Find where the given text appears and provide that cell's center as [x, y] coordinate. 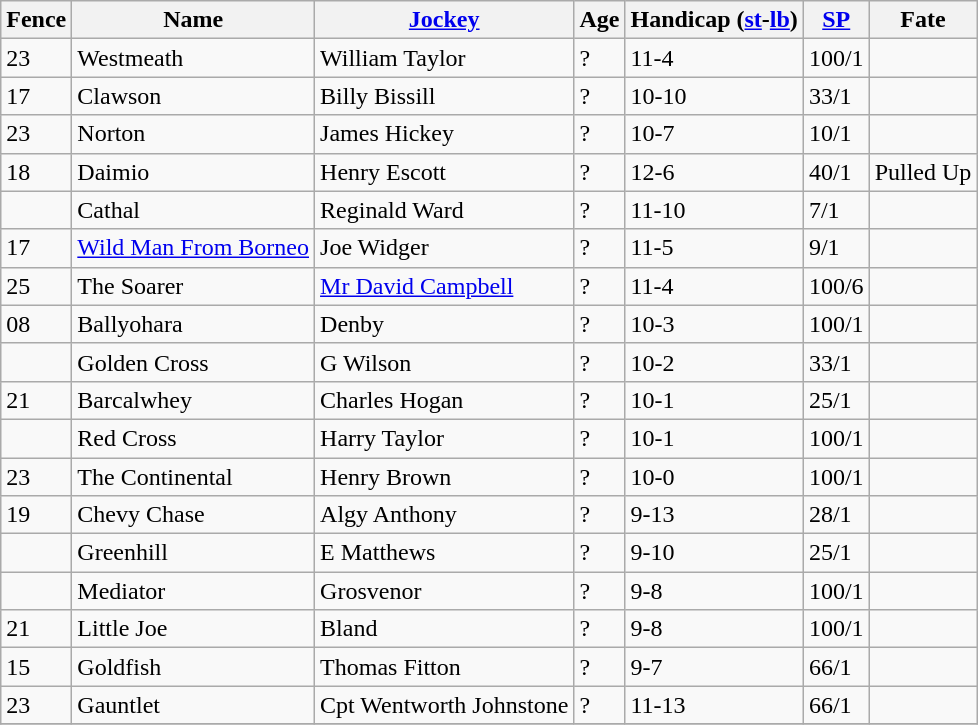
Algy Anthony [444, 515]
11-13 [714, 705]
Jockey [444, 20]
Pulled Up [923, 172]
10-0 [714, 477]
Joe Widger [444, 248]
15 [36, 667]
10-3 [714, 324]
10/1 [836, 134]
Daimio [194, 172]
G Wilson [444, 362]
Henry Brown [444, 477]
9-7 [714, 667]
100/6 [836, 286]
William Taylor [444, 58]
The Continental [194, 477]
Thomas Fitton [444, 667]
Harry Taylor [444, 438]
10-10 [714, 96]
11-5 [714, 248]
Denby [444, 324]
Fate [923, 20]
40/1 [836, 172]
9-10 [714, 553]
Norton [194, 134]
28/1 [836, 515]
Ballyohara [194, 324]
The Soarer [194, 286]
11-10 [714, 210]
Gauntlet [194, 705]
Red Cross [194, 438]
Greenhill [194, 553]
Chevy Chase [194, 515]
12-6 [714, 172]
Clawson [194, 96]
Golden Cross [194, 362]
Little Joe [194, 629]
08 [36, 324]
Age [600, 20]
SP [836, 20]
Henry Escott [444, 172]
Grosvenor [444, 591]
19 [36, 515]
Handicap (st-lb) [714, 20]
E Matthews [444, 553]
10-7 [714, 134]
Bland [444, 629]
Westmeath [194, 58]
9/1 [836, 248]
Reginald Ward [444, 210]
Mr David Campbell [444, 286]
Wild Man From Borneo [194, 248]
Cathal [194, 210]
9-13 [714, 515]
Billy Bissill [444, 96]
18 [36, 172]
Goldfish [194, 667]
25 [36, 286]
Name [194, 20]
10-2 [714, 362]
James Hickey [444, 134]
7/1 [836, 210]
Cpt Wentworth Johnstone [444, 705]
Charles Hogan [444, 400]
Fence [36, 20]
Barcalwhey [194, 400]
Mediator [194, 591]
